Determine the (x, y) coordinate at the center of the cell enclosing the given text.  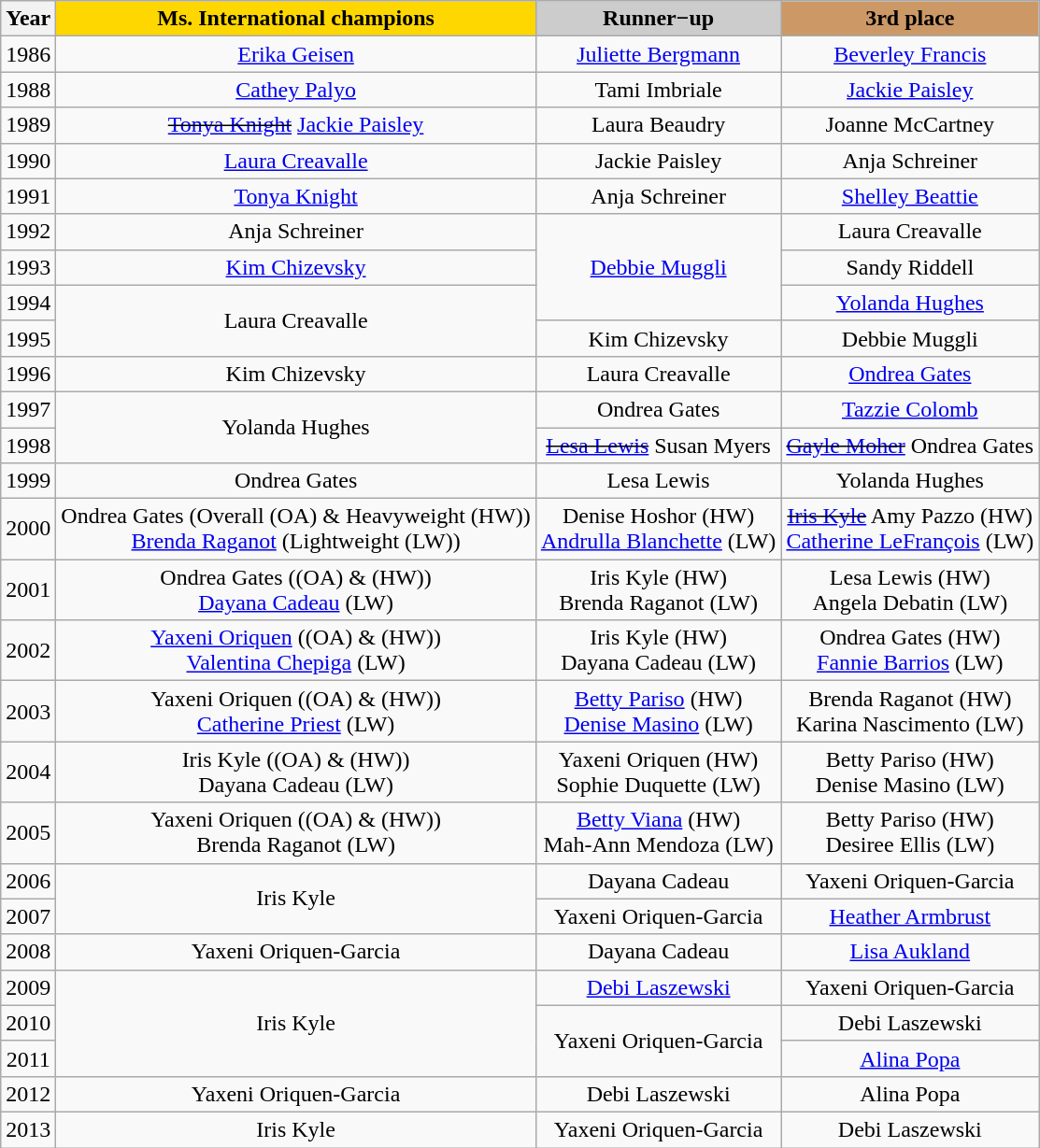
Betty Viana (HW) Mah-Ann Mendoza (LW) (658, 833)
Ondrea Gates (HW) Fannie Barrios (LW) (910, 650)
2003 (28, 712)
1989 (28, 125)
1986 (28, 54)
2002 (28, 650)
3rd place (910, 19)
Yaxeni Oriquen ((OA) & (HW)) Catherine Priest (LW) (296, 712)
2011 (28, 1058)
Yaxeni Oriquen ((OA) & (HW)) Valentina Chepiga (LW) (296, 650)
1994 (28, 303)
Iris Kyle (HW) Brenda Raganot (LW) (658, 590)
2006 (28, 881)
2013 (28, 1129)
Betty Pariso (HW) Desiree Ellis (LW) (910, 833)
Laura Beaudry (658, 125)
Lesa Lewis (HW) Angela Debatin (LW) (910, 590)
Tonya Knight Jackie Paisley (296, 125)
1991 (28, 196)
Tazzie Colomb (910, 409)
Lesa Lewis (658, 481)
1997 (28, 409)
1993 (28, 267)
2005 (28, 833)
2009 (28, 987)
2007 (28, 916)
Iris Kyle ((OA) & (HW)) Dayana Cadeau (LW) (296, 772)
1995 (28, 338)
Gayle Moher Ondrea Gates (910, 446)
Tami Imbriale (658, 90)
Joanne McCartney (910, 125)
2008 (28, 952)
Ondrea Gates ((OA) & (HW)) Dayana Cadeau (LW) (296, 590)
1996 (28, 374)
2004 (28, 772)
Yaxeni Oriquen ((OA) & (HW)) Brenda Raganot (LW) (296, 833)
Iris Kyle Amy Pazzo (HW) Catherine LeFrançois (LW) (910, 529)
1990 (28, 161)
Iris Kyle (HW) Dayana Cadeau (LW) (658, 650)
Ms. International champions (296, 19)
1998 (28, 446)
Erika Geisen (296, 54)
Shelley Beattie (910, 196)
Tonya Knight (296, 196)
Denise Hoshor (HW) Andrulla Blanchette (LW) (658, 529)
Lesa Lewis Susan Myers (658, 446)
Brenda Raganot (HW) Karina Nascimento (LW) (910, 712)
2010 (28, 1023)
Sandy Riddell (910, 267)
2012 (28, 1094)
2000 (28, 529)
Heather Armbrust (910, 916)
Beverley Francis (910, 54)
Year (28, 19)
1988 (28, 90)
Juliette Bergmann (658, 54)
Cathey Palyo (296, 90)
Runner−up (658, 19)
Lisa Aukland (910, 952)
2001 (28, 590)
Yaxeni Oriquen (HW) Sophie Duquette (LW) (658, 772)
Ondrea Gates (Overall (OA) & Heavyweight (HW)) Brenda Raganot (Lightweight (LW)) (296, 529)
1992 (28, 232)
1999 (28, 481)
